Return the (x, y) coordinate for the center point of the cell that contains the specified text.  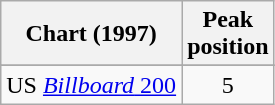
US Billboard 200 (92, 85)
Peakposition (228, 34)
Chart (1997) (92, 34)
5 (228, 85)
